Identify which cell holds the provided text, then report its (x, y) central coordinate. 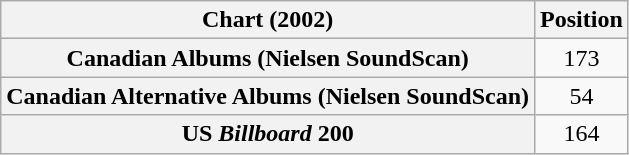
164 (582, 134)
Canadian Albums (Nielsen SoundScan) (268, 58)
54 (582, 96)
Canadian Alternative Albums (Nielsen SoundScan) (268, 96)
Position (582, 20)
US Billboard 200 (268, 134)
Chart (2002) (268, 20)
173 (582, 58)
